Detect which cell encompasses the target text, then output its [x, y] center coordinate. 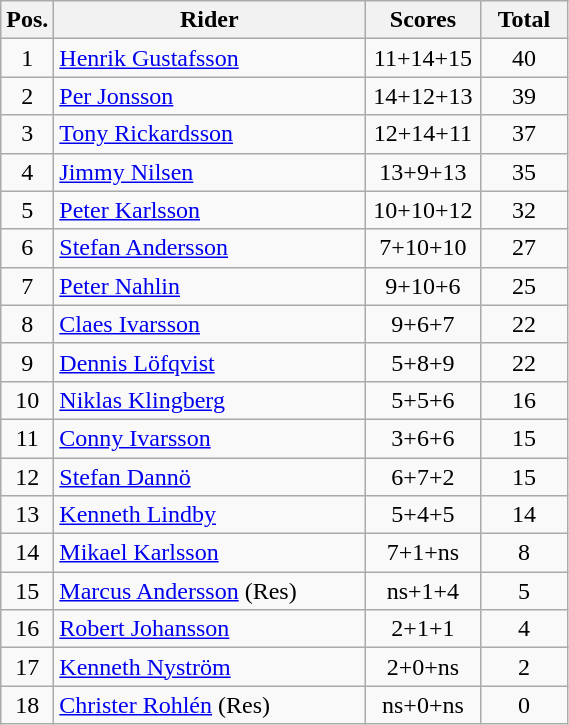
6 [28, 248]
5+5+6 [423, 400]
32 [524, 210]
6+7+2 [423, 477]
Tony Rickardsson [210, 134]
11 [28, 438]
2+1+1 [423, 629]
40 [524, 58]
Claes Ivarsson [210, 324]
12 [28, 477]
Peter Karlsson [210, 210]
5+8+9 [423, 362]
1 [28, 58]
Stefan Andersson [210, 248]
Kenneth Nyström [210, 667]
ns+0+ns [423, 705]
3+6+6 [423, 438]
Total [524, 20]
2+0+ns [423, 667]
5+4+5 [423, 515]
11+14+15 [423, 58]
35 [524, 172]
0 [524, 705]
9+6+7 [423, 324]
Kenneth Lindby [210, 515]
Niklas Klingberg [210, 400]
Scores [423, 20]
9+10+6 [423, 286]
17 [28, 667]
27 [524, 248]
Henrik Gustafsson [210, 58]
9 [28, 362]
12+14+11 [423, 134]
Marcus Andersson (Res) [210, 591]
7+10+10 [423, 248]
3 [28, 134]
7 [28, 286]
18 [28, 705]
Pos. [28, 20]
Per Jonsson [210, 96]
Jimmy Nilsen [210, 172]
39 [524, 96]
14+12+13 [423, 96]
13 [28, 515]
10+10+12 [423, 210]
10 [28, 400]
13+9+13 [423, 172]
Robert Johansson [210, 629]
37 [524, 134]
Stefan Dannö [210, 477]
25 [524, 286]
Rider [210, 20]
7+1+ns [423, 553]
Peter Nahlin [210, 286]
Christer Rohlén (Res) [210, 705]
Mikael Karlsson [210, 553]
Conny Ivarsson [210, 438]
ns+1+4 [423, 591]
Dennis Löfqvist [210, 362]
